Identify which cell holds the provided text, then report its (X, Y) central coordinate. 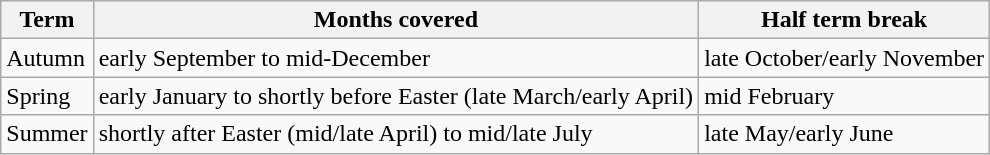
shortly after Easter (mid/late April) to mid/late July (396, 134)
late May/early June (844, 134)
Term (47, 20)
Summer (47, 134)
early September to mid-December (396, 58)
Spring (47, 96)
Half term break (844, 20)
mid February (844, 96)
late October/early November (844, 58)
Months covered (396, 20)
Autumn (47, 58)
early January to shortly before Easter (late March/early April) (396, 96)
